Identify which cell holds the provided text, then report its (x, y) central coordinate. 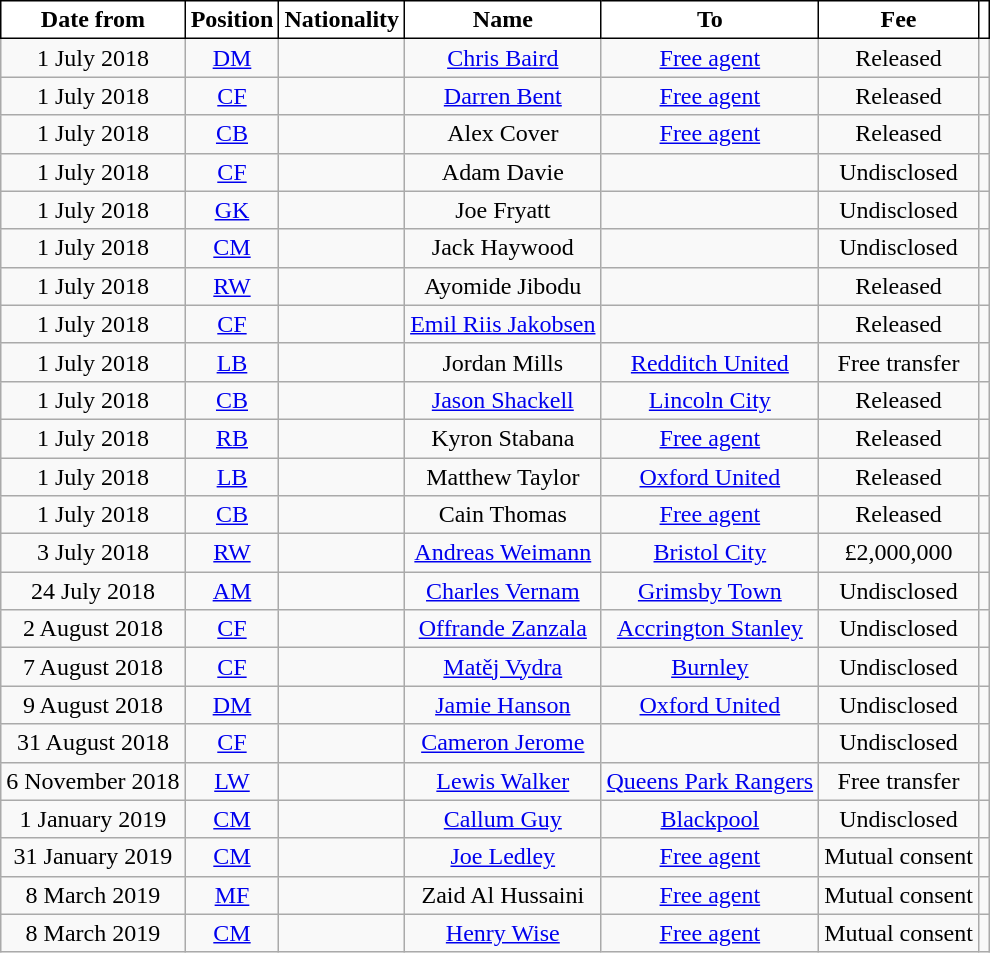
24 July 2018 (93, 591)
3 July 2018 (93, 553)
Joe Ledley (503, 857)
Emil Riis Jakobsen (503, 324)
Fee (899, 20)
2 August 2018 (93, 629)
1 January 2019 (93, 819)
Cain Thomas (503, 515)
Jack Haywood (503, 248)
Jamie Hanson (503, 705)
Jordan Mills (503, 362)
Blackpool (710, 819)
LW (232, 781)
Burnley (710, 667)
Henry Wise (503, 933)
Offrande Zanzala (503, 629)
Grimsby Town (710, 591)
Bristol City (710, 553)
Name (503, 20)
RB (232, 438)
Ayomide Jibodu (503, 286)
Kyron Stabana (503, 438)
31 January 2019 (93, 857)
Matěj Vydra (503, 667)
Adam Davie (503, 172)
Callum Guy (503, 819)
Alex Cover (503, 134)
7 August 2018 (93, 667)
Zaid Al Hussaini (503, 895)
£2,000,000 (899, 553)
Position (232, 20)
9 August 2018 (93, 705)
Redditch United (710, 362)
Darren Bent (503, 96)
MF (232, 895)
AM (232, 591)
Cameron Jerome (503, 743)
31 August 2018 (93, 743)
Queens Park Rangers (710, 781)
GK (232, 210)
Matthew Taylor (503, 477)
To (710, 20)
Lewis Walker (503, 781)
6 November 2018 (93, 781)
Lincoln City (710, 400)
Date from (93, 20)
Accrington Stanley (710, 629)
Nationality (342, 20)
Charles Vernam (503, 591)
Chris Baird (503, 58)
Jason Shackell (503, 400)
Andreas Weimann (503, 553)
Joe Fryatt (503, 210)
